Pinpoint the cell where the given text exists, returning its (X, Y) midpoint coordinate. 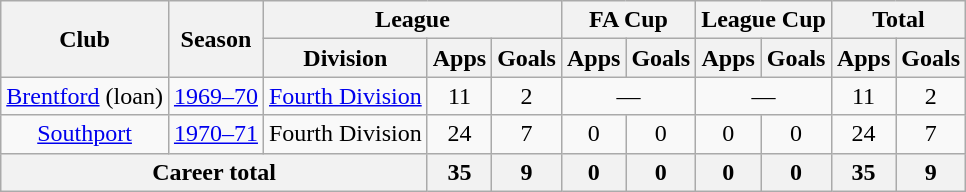
Southport (85, 134)
League (412, 20)
League Cup (764, 20)
Brentford (loan) (85, 96)
Season (216, 39)
Career total (214, 172)
Club (85, 39)
FA Cup (628, 20)
1969–70 (216, 96)
1970–71 (216, 134)
Division (345, 58)
Total (898, 20)
